Return (X, Y) of the center of cell containing provided text 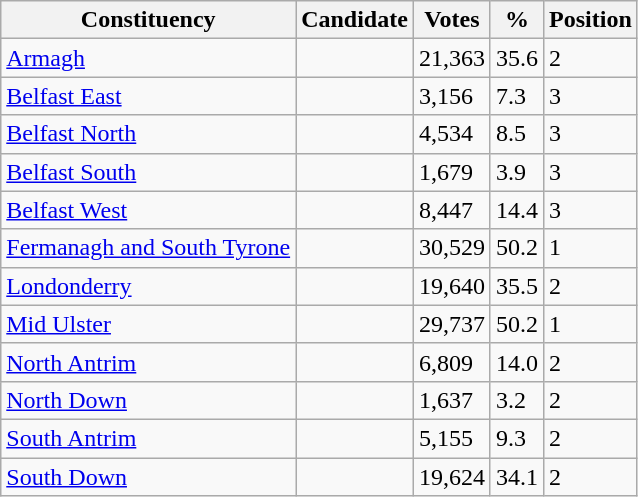
19,640 (452, 286)
19,624 (452, 477)
30,529 (452, 248)
North Antrim (148, 362)
1,637 (452, 400)
Londonderry (148, 286)
Armagh (148, 58)
Belfast West (148, 210)
3,156 (452, 96)
South Antrim (148, 438)
35.6 (516, 58)
% (516, 20)
8.5 (516, 134)
14.4 (516, 210)
8,447 (452, 210)
North Down (148, 400)
4,534 (452, 134)
Mid Ulster (148, 324)
21,363 (452, 58)
35.5 (516, 286)
7.3 (516, 96)
3.2 (516, 400)
9.3 (516, 438)
14.0 (516, 362)
34.1 (516, 477)
1,679 (452, 172)
Belfast South (148, 172)
Votes (452, 20)
Candidate (355, 20)
Belfast East (148, 96)
Fermanagh and South Tyrone (148, 248)
29,737 (452, 324)
Belfast North (148, 134)
Constituency (148, 20)
5,155 (452, 438)
6,809 (452, 362)
South Down (148, 477)
Position (591, 20)
3.9 (516, 172)
